Scan for the cell matching the given text and deliver its (X, Y) coordinate at center. 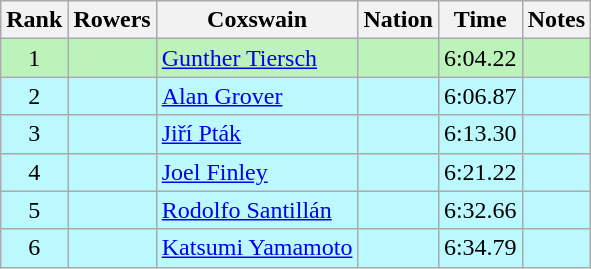
Jiří Pták (257, 134)
2 (34, 96)
Coxswain (257, 20)
6:21.22 (480, 172)
3 (34, 134)
6:06.87 (480, 96)
Gunther Tiersch (257, 58)
Time (480, 20)
6 (34, 248)
Rodolfo Santillán (257, 210)
Katsumi Yamamoto (257, 248)
6:34.79 (480, 248)
Joel Finley (257, 172)
6:04.22 (480, 58)
5 (34, 210)
1 (34, 58)
Notes (556, 20)
6:32.66 (480, 210)
Rowers (112, 20)
Alan Grover (257, 96)
Nation (398, 20)
4 (34, 172)
Rank (34, 20)
6:13.30 (480, 134)
